Locate the cell with the specified text and output its [x, y] center coordinate. 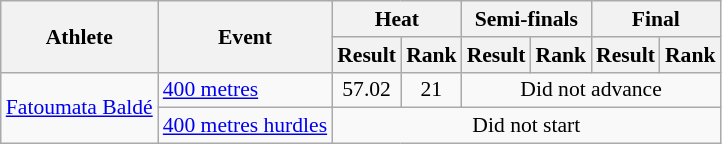
Did not advance [592, 90]
Heat [396, 19]
400 metres hurdles [245, 126]
Fatoumata Baldé [80, 108]
Semi-finals [526, 19]
400 metres [245, 90]
21 [432, 90]
Final [656, 19]
57.02 [366, 90]
Event [245, 36]
Did not start [526, 126]
Athlete [80, 36]
